Output the (x, y) coordinate of the center of the cell containing the given text.  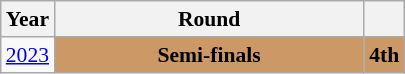
2023 (28, 55)
Semi-finals (209, 55)
Round (209, 19)
Year (28, 19)
4th (384, 55)
